Locate the cell with the specified text and output its [x, y] center coordinate. 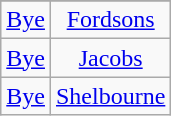
Fordsons [110, 20]
Shelbourne [110, 96]
Jacobs [110, 58]
